Search for the cell housing the specified text and yield its [x, y] center coordinate. 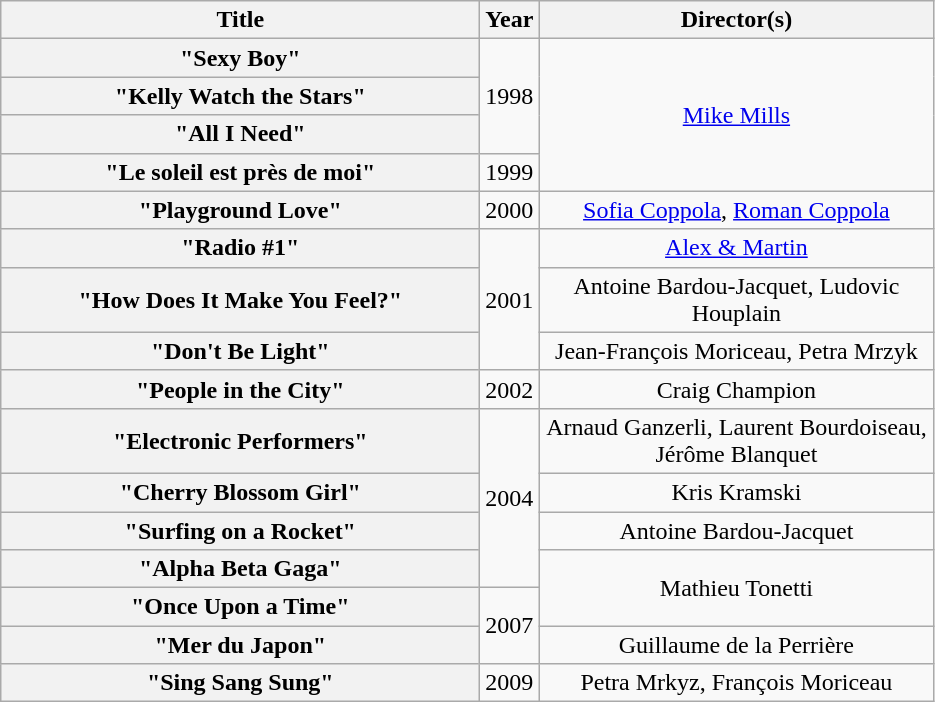
2007 [510, 626]
Year [510, 20]
Jean-François Moriceau, Petra Mrzyk [736, 351]
1999 [510, 172]
Sofia Coppola, Roman Coppola [736, 210]
2009 [510, 683]
"Le soleil est près de moi" [240, 172]
1998 [510, 96]
"All I Need" [240, 134]
"Electronic Performers" [240, 440]
Antoine Bardou-Jacquet [736, 531]
Title [240, 20]
"Sing Sang Sung" [240, 683]
Craig Champion [736, 389]
Antoine Bardou-Jacquet, Ludovic Houplain [736, 300]
Kris Kramski [736, 492]
"How Does It Make You Feel?" [240, 300]
Alex & Martin [736, 248]
2000 [510, 210]
"Cherry Blossom Girl" [240, 492]
Mike Mills [736, 115]
Petra Mrkyz, François Moriceau [736, 683]
"Mer du Japon" [240, 645]
2002 [510, 389]
"Once Upon a Time" [240, 607]
"People in the City" [240, 389]
Arnaud Ganzerli, Laurent Bourdoiseau, Jérôme Blanquet [736, 440]
2004 [510, 498]
Director(s) [736, 20]
"Playground Love" [240, 210]
"Kelly Watch the Stars" [240, 96]
"Sexy Boy" [240, 58]
"Radio #1" [240, 248]
"Don't Be Light" [240, 351]
Guillaume de la Perrière [736, 645]
"Alpha Beta Gaga" [240, 569]
"Surfing on a Rocket" [240, 531]
Mathieu Tonetti [736, 588]
2001 [510, 300]
